Return the (X, Y) coordinate for the center point of the cell that contains the specified text.  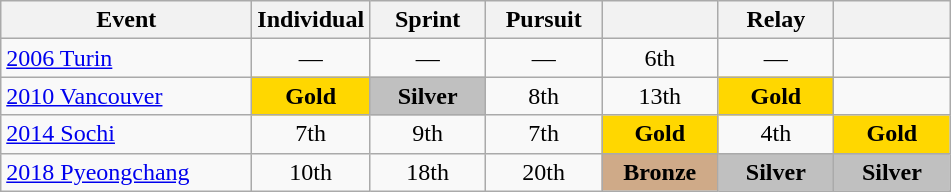
Individual (311, 20)
2006 Turin (126, 58)
Pursuit (544, 20)
Bronze (660, 172)
2018 Pyeongchang (126, 172)
4th (776, 134)
20th (544, 172)
10th (311, 172)
Relay (776, 20)
18th (428, 172)
2014 Sochi (126, 134)
6th (660, 58)
13th (660, 96)
Sprint (428, 20)
2010 Vancouver (126, 96)
Event (126, 20)
9th (428, 134)
8th (544, 96)
